Extract the (x, y) coordinate from the center of the cell holding the provided text.  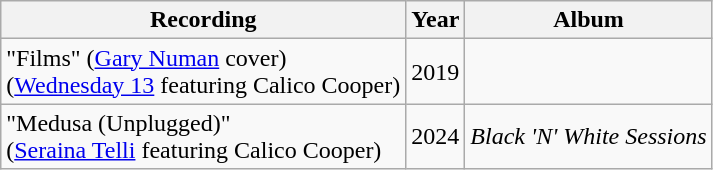
"Medusa (Unplugged)"(Seraina Telli featuring Calico Cooper) (204, 136)
Recording (204, 20)
"Films" (Gary Numan cover)(Wednesday 13 featuring Calico Cooper) (204, 72)
Black 'N' White Sessions (588, 136)
2024 (436, 136)
Album (588, 20)
Year (436, 20)
2019 (436, 72)
